From the cell containing the given text, extract its center point as [x, y] coordinate. 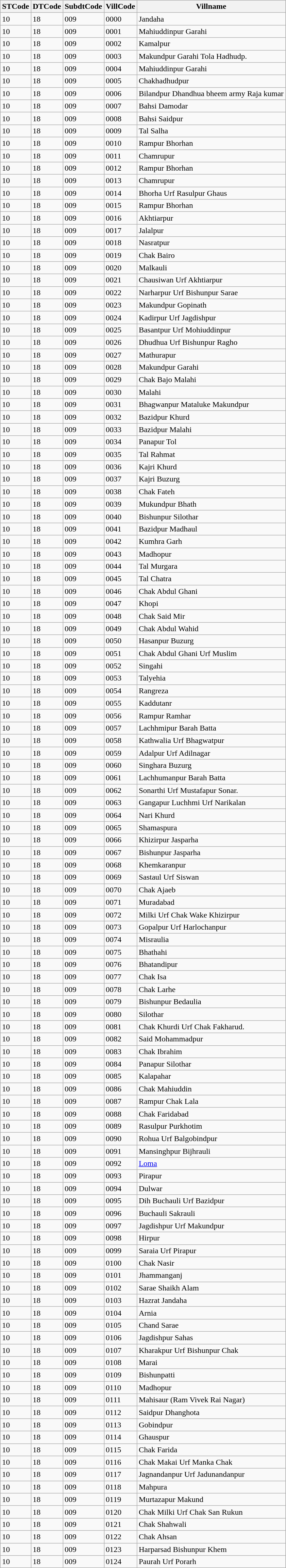
Chak Ahsan [211, 1537]
0123 [120, 1549]
Bhathahi [211, 952]
Malahi [211, 392]
Makundpur Garahi Tola Hadhudp. [211, 56]
0048 [120, 616]
Chand Sarae [211, 1325]
0061 [120, 778]
0060 [120, 766]
0023 [120, 305]
0006 [120, 93]
0008 [120, 118]
0119 [120, 1499]
Chak Faridabad [211, 1114]
Rohua Urf Balgobindpur [211, 1138]
0097 [120, 1226]
Chak Abdul Wahid [211, 629]
0002 [120, 44]
0071 [120, 902]
Chak Abdul Ghani [211, 591]
Bishunpur Silothar [211, 516]
0121 [120, 1524]
0078 [120, 989]
Hazrat Jandaha [211, 1300]
Chausiwan Urf Akhtiarpur [211, 280]
Bazidpur Malahi [211, 430]
Kumhra Garh [211, 541]
0079 [120, 1002]
0076 [120, 965]
Makundpur Garahi [211, 367]
Kathwalia Urf Bhagwatpur [211, 740]
Bahsi Saidpur [211, 118]
Lachhmipur Barah Batta [211, 728]
0045 [120, 579]
0025 [120, 330]
0091 [120, 1151]
Mahpura [211, 1487]
Sonarthi Urf Mustafapur Sonar. [211, 790]
0017 [120, 230]
Bhatandipur [211, 965]
0022 [120, 293]
Sarae Shaikh Alam [211, 1288]
Bhorha Urf Rasulpur Ghaus [211, 193]
Marai [211, 1363]
SubdtCode [83, 7]
0115 [120, 1450]
0095 [120, 1201]
Bhagwanpur Mataluke Makundpur [211, 405]
0036 [120, 467]
Jandaha [211, 19]
0063 [120, 803]
Chak Isa [211, 977]
0122 [120, 1537]
0010 [120, 143]
Arnia [211, 1313]
Talyehia [211, 678]
0039 [120, 504]
0124 [120, 1562]
0107 [120, 1350]
Adalpur Urf Adilnagar [211, 753]
Jagnandanpur Urf Jadunandanpur [211, 1475]
0098 [120, 1238]
Saidpur Dhanghota [211, 1412]
Akhtiarpur [211, 218]
Milki Urf Chak Wake Khizirpur [211, 915]
0049 [120, 629]
Buchauli Sakrauli [211, 1213]
0052 [120, 666]
0043 [120, 554]
0074 [120, 939]
0106 [120, 1338]
Kajri Buzurg [211, 479]
Ghauspur [211, 1437]
Jhammanganj [211, 1275]
0032 [120, 417]
Bazidpur Khurd [211, 417]
Pirapur [211, 1176]
0007 [120, 106]
DTCode [47, 7]
0026 [120, 342]
Misraulia [211, 939]
0044 [120, 566]
Chak Mahiuddin [211, 1089]
0102 [120, 1288]
Dhudhua Urf Bishunpur Ragho [211, 342]
0050 [120, 641]
Nari Khurd [211, 815]
Malkauli [211, 268]
0012 [120, 168]
0037 [120, 479]
0011 [120, 156]
0013 [120, 181]
Narharpur Urf Bishunpur Sarae [211, 293]
0120 [120, 1512]
0065 [120, 828]
0112 [120, 1412]
0030 [120, 392]
VillCode [120, 7]
Singahi [211, 666]
0068 [120, 865]
Muradabad [211, 902]
Silothar [211, 1014]
Jalalpur [211, 230]
0064 [120, 815]
0075 [120, 952]
0069 [120, 877]
0027 [120, 355]
0084 [120, 1064]
Chakhadhudpur [211, 81]
0089 [120, 1126]
0004 [120, 69]
0094 [120, 1189]
Paurah Urf Porarh [211, 1562]
0033 [120, 430]
0056 [120, 716]
Chak Bairo [211, 255]
Harparsad Bishunpur Khem [211, 1549]
0003 [120, 56]
0096 [120, 1213]
0051 [120, 653]
Chak Larhe [211, 989]
0040 [120, 516]
0055 [120, 703]
Chak Bajo Malahi [211, 380]
0058 [120, 740]
0092 [120, 1164]
Dulwar [211, 1189]
Said Mohammadpur [211, 1039]
Chak Ajaeb [211, 890]
0053 [120, 678]
0042 [120, 541]
0083 [120, 1052]
Bilandpur Dhandhua bheem army Raja kumar [211, 93]
Basantpur Urf Mohiuddinpur [211, 330]
Singhara Buzurg [211, 766]
Tal Salha [211, 131]
0062 [120, 790]
Loma [211, 1164]
0024 [120, 317]
Mathurapur [211, 355]
STCode [16, 7]
Panapur Silothar [211, 1064]
Kaddutanr [211, 703]
0081 [120, 1027]
0077 [120, 977]
Jagdishpur Sahas [211, 1338]
Mukundpur Bhath [211, 504]
0038 [120, 492]
Dih Buchauli Urf Bazidpur [211, 1201]
0000 [120, 19]
0019 [120, 255]
0041 [120, 529]
0046 [120, 591]
Chak Khurdi Urf Chak Fakharud. [211, 1027]
Rampur Ramhar [211, 716]
Kamalpur [211, 44]
0021 [120, 280]
Kajri Khurd [211, 467]
Gangapur Luchhmi Urf Narikalan [211, 803]
Bishunpur Bedaulia [211, 1002]
0116 [120, 1462]
Bishunpur Jasparha [211, 852]
0073 [120, 927]
Nasratpur [211, 243]
0029 [120, 380]
Bishunpatti [211, 1375]
Mansinghpur Bijhrauli [211, 1151]
0035 [120, 454]
0108 [120, 1363]
Panapur Tol [211, 442]
Gobindpur [211, 1425]
Chak Fateh [211, 492]
0047 [120, 604]
Hirpur [211, 1238]
0005 [120, 81]
Villname [211, 7]
Chak Milki Urf Chak San Rukun [211, 1512]
0015 [120, 206]
Chak Ibrahim [211, 1052]
0059 [120, 753]
Kadirpur Urf Jagdishpur [211, 317]
Tal Chatra [211, 579]
0085 [120, 1076]
Khizirpur Jasparha [211, 840]
0088 [120, 1114]
0104 [120, 1313]
0118 [120, 1487]
Bahsi Damodar [211, 106]
0072 [120, 915]
Mahisaur (Ram Vivek Rai Nagar) [211, 1400]
0100 [120, 1263]
Sastaul Urf Siswan [211, 877]
0014 [120, 193]
Chak Nasir [211, 1263]
Rasulpur Purkhotim [211, 1126]
Chak Farida [211, 1450]
Khopi [211, 604]
0101 [120, 1275]
0103 [120, 1300]
Hasanpur Buzurg [211, 641]
0105 [120, 1325]
0086 [120, 1089]
0110 [120, 1388]
Rampur Chak Lala [211, 1101]
0080 [120, 1014]
Gopalpur Urf Harlochanpur [211, 927]
0034 [120, 442]
Kharakpur Urf Bishunpur Chak [211, 1350]
0082 [120, 1039]
0090 [120, 1138]
0066 [120, 840]
0087 [120, 1101]
0117 [120, 1475]
0099 [120, 1251]
Makundpur Gopinath [211, 305]
0016 [120, 218]
0028 [120, 367]
0001 [120, 31]
Lachhumanpur Barah Batta [211, 778]
0054 [120, 691]
Kalapahar [211, 1076]
Murtazapur Makund [211, 1499]
0057 [120, 728]
Chak Abdul Ghani Urf Muslim [211, 653]
0009 [120, 131]
0020 [120, 268]
0093 [120, 1176]
0114 [120, 1437]
Khemkaranpur [211, 865]
Tal Rahmat [211, 454]
Shamaspura [211, 828]
Chak Shahwali [211, 1524]
0111 [120, 1400]
0113 [120, 1425]
Saraia Urf Pirapur [211, 1251]
Tal Murgara [211, 566]
0109 [120, 1375]
0067 [120, 852]
Chak Makai Urf Manka Chak [211, 1462]
Rangreza [211, 691]
Jagdishpur Urf Makundpur [211, 1226]
0031 [120, 405]
0070 [120, 890]
Bazidpur Madhaul [211, 529]
0018 [120, 243]
Chak Said Mir [211, 616]
